Find where the given text appears and provide that cell's center as (X, Y) coordinate. 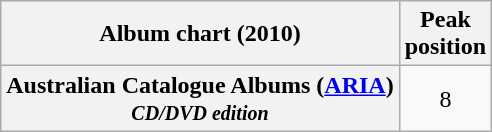
8 (445, 98)
Peakposition (445, 34)
Australian Catalogue Albums (ARIA)CD/DVD edition (200, 98)
Album chart (2010) (200, 34)
